For the text-containing cell, return its midpoint in (x, y) coordinate format. 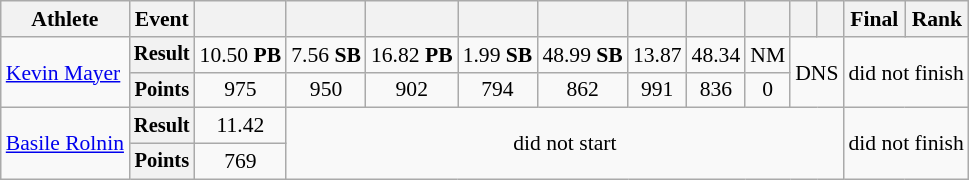
did not start (564, 144)
Kevin Mayer (65, 72)
Final (874, 19)
13.87 (658, 55)
769 (241, 162)
794 (498, 90)
862 (582, 90)
950 (326, 90)
Rank (937, 19)
975 (241, 90)
Basile Rolnin (65, 144)
1.99 SB (498, 55)
48.99 SB (582, 55)
902 (412, 90)
48.34 (716, 55)
NM (768, 55)
Athlete (65, 19)
Event (162, 19)
0 (768, 90)
16.82 PB (412, 55)
DNS (816, 72)
11.42 (241, 126)
991 (658, 90)
836 (716, 90)
7.56 SB (326, 55)
10.50 PB (241, 55)
